From the cell containing the given text, extract its center point as [X, Y] coordinate. 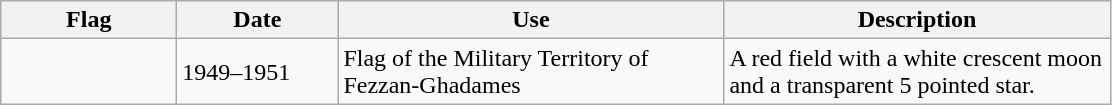
Flag [89, 20]
A red field with a white crescent moon and a transparent 5 pointed star. [917, 72]
Date [258, 20]
Use [531, 20]
Flag of the Military Territory of Fezzan-Ghadames [531, 72]
1949–1951 [258, 72]
Description [917, 20]
